From the cell containing the given text, extract its center point as [X, Y] coordinate. 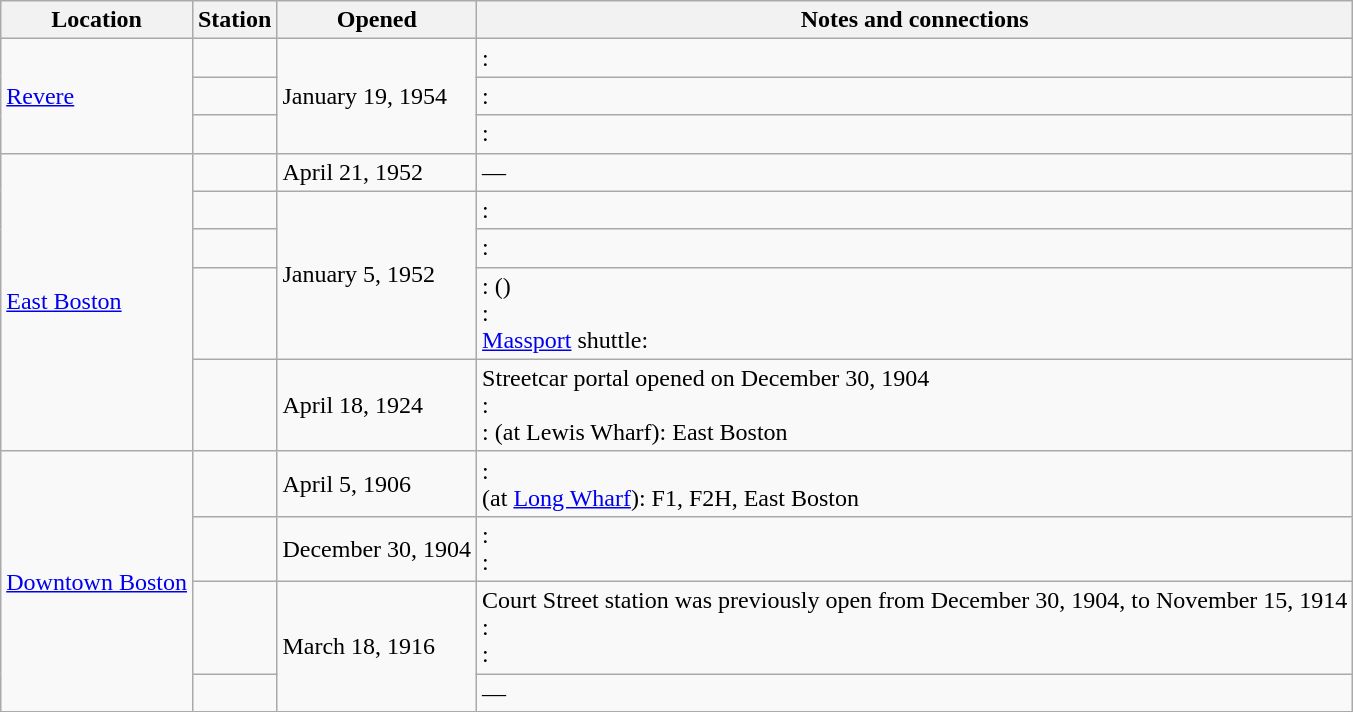
: (at Long Wharf): F1, F2H, East Boston [915, 484]
East Boston [97, 302]
Downtown Boston [97, 581]
March 18, 1916 [377, 646]
Revere [97, 96]
April 21, 1952 [377, 172]
Station [234, 20]
: (): Massport shuttle: [915, 313]
April 18, 1924 [377, 405]
Notes and connections [915, 20]
January 5, 1952 [377, 275]
: : [915, 548]
Court Street station was previously open from December 30, 1904, to November 15, 1914: : [915, 627]
January 19, 1954 [377, 96]
Location [97, 20]
December 30, 1904 [377, 548]
April 5, 1906 [377, 484]
Streetcar portal opened on December 30, 1904: : (at Lewis Wharf): East Boston [915, 405]
Opened [377, 20]
